For the text-containing cell, return its midpoint in [x, y] coordinate format. 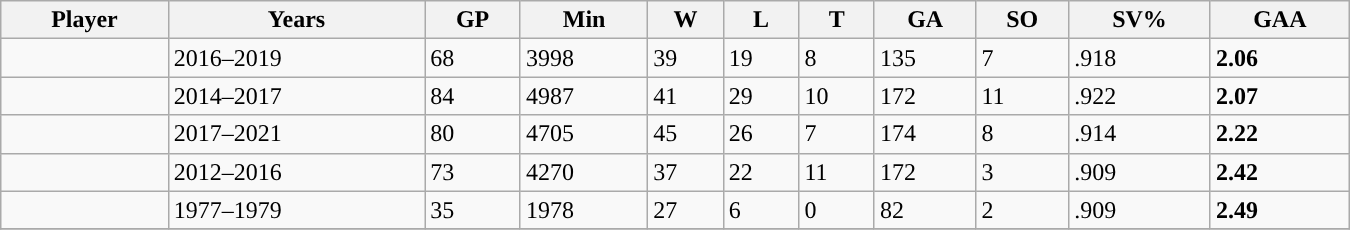
174 [924, 134]
22 [761, 172]
GP [473, 20]
.914 [1140, 134]
1978 [584, 210]
Years [296, 20]
2.22 [1280, 134]
2017–2021 [296, 134]
10 [837, 96]
135 [924, 58]
GA [924, 20]
SO [1022, 20]
37 [686, 172]
Player [84, 20]
0 [837, 210]
2012–2016 [296, 172]
35 [473, 210]
39 [686, 58]
2.42 [1280, 172]
2.07 [1280, 96]
W [686, 20]
T [837, 20]
3 [1022, 172]
29 [761, 96]
2.49 [1280, 210]
.922 [1140, 96]
.918 [1140, 58]
45 [686, 134]
26 [761, 134]
2 [1022, 210]
2.06 [1280, 58]
SV% [1140, 20]
4270 [584, 172]
73 [473, 172]
27 [686, 210]
80 [473, 134]
3998 [584, 58]
GAA [1280, 20]
1977–1979 [296, 210]
41 [686, 96]
68 [473, 58]
L [761, 20]
2016–2019 [296, 58]
4705 [584, 134]
4987 [584, 96]
6 [761, 210]
19 [761, 58]
82 [924, 210]
84 [473, 96]
Min [584, 20]
2014–2017 [296, 96]
